Identify which cell holds the provided text, then report its (x, y) central coordinate. 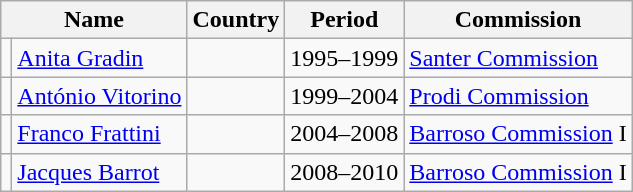
Santer Commission (518, 58)
Name (94, 20)
Anita Gradin (100, 58)
Prodi Commission (518, 96)
2008–2010 (344, 172)
Jacques Barrot (100, 172)
Commission (518, 20)
Period (344, 20)
2004–2008 (344, 134)
António Vitorino (100, 96)
1995–1999 (344, 58)
Country (236, 20)
Franco Frattini (100, 134)
1999–2004 (344, 96)
